Locate the cell with the specified text and output its (x, y) center coordinate. 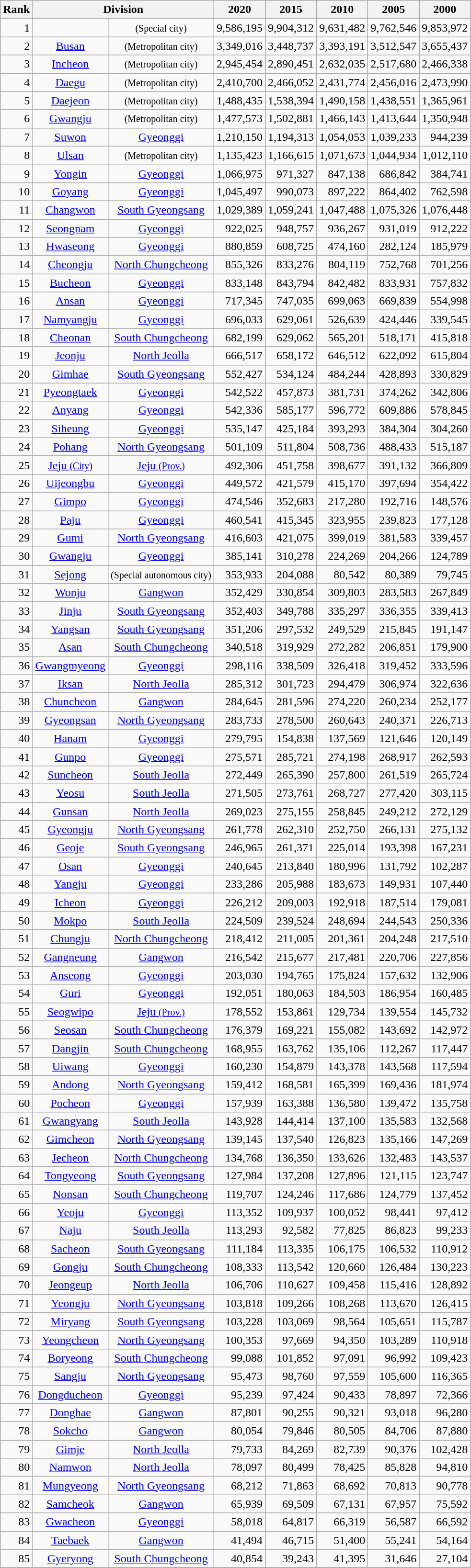
87,880 (445, 1431)
25 (16, 465)
Gunsan (70, 812)
Namwon (70, 1467)
100,353 (240, 1340)
Jeonju (70, 356)
136,580 (342, 1103)
115,787 (445, 1321)
168,581 (291, 1084)
62 (16, 1139)
51 (16, 939)
273,761 (291, 793)
55,241 (394, 1540)
77,825 (342, 1230)
87,801 (240, 1413)
Donghae (70, 1413)
701,256 (445, 265)
349,788 (291, 611)
7 (16, 137)
275,132 (445, 830)
615,804 (445, 356)
90,433 (342, 1395)
101,852 (291, 1358)
335,297 (342, 611)
Guri (70, 993)
124,789 (445, 556)
646,512 (342, 356)
68,692 (342, 1486)
127,896 (342, 1176)
184,503 (342, 993)
86,823 (394, 1230)
206,851 (394, 647)
Suwon (70, 137)
79,846 (291, 1431)
131,792 (394, 866)
137,452 (445, 1194)
81 (16, 1486)
113,293 (240, 1230)
Gumi (70, 538)
9,853,972 (445, 28)
339,457 (445, 538)
285,312 (240, 684)
192,918 (342, 902)
306,974 (394, 684)
9,631,482 (342, 28)
3,393,191 (342, 46)
252,750 (342, 830)
145,732 (445, 1012)
46 (16, 848)
12 (16, 228)
72,366 (445, 1395)
157,939 (240, 1103)
66,319 (342, 1522)
578,845 (445, 410)
Jeju (City) (70, 465)
Nonsan (70, 1194)
111,184 (240, 1249)
94,810 (445, 1467)
43 (16, 793)
492,306 (240, 465)
160,230 (240, 1066)
191,147 (445, 629)
1,054,053 (342, 137)
Asan (70, 647)
201,361 (342, 939)
699,063 (342, 301)
22 (16, 410)
Seongnam (70, 228)
183,673 (342, 884)
847,138 (342, 173)
143,378 (342, 1066)
2,456,016 (394, 82)
Gimpo (70, 501)
129,734 (342, 1012)
143,928 (240, 1121)
119,707 (240, 1194)
275,571 (240, 756)
Yeongju (70, 1303)
71 (16, 1303)
425,184 (291, 429)
Gwangmyeong (70, 666)
542,522 (240, 392)
Anyang (70, 410)
260,643 (342, 720)
399,019 (342, 538)
19 (16, 356)
304,260 (445, 429)
526,639 (342, 319)
752,768 (394, 265)
310,278 (291, 556)
421,579 (291, 483)
116,365 (445, 1376)
565,201 (342, 338)
30 (16, 556)
Sejong (70, 575)
63 (16, 1158)
132,568 (445, 1121)
9,762,546 (394, 28)
70 (16, 1285)
457,873 (291, 392)
1,466,143 (342, 119)
143,692 (394, 1030)
Namyangju (70, 319)
15 (16, 283)
1,477,573 (240, 119)
127,984 (240, 1176)
124,246 (291, 1194)
265,724 (445, 775)
248,694 (342, 921)
Suncheon (70, 775)
103,818 (240, 1303)
40 (16, 738)
181,974 (445, 1084)
Gimhae (70, 374)
159,412 (240, 1084)
11 (16, 210)
215,677 (291, 957)
113,352 (240, 1212)
1,194,313 (291, 137)
Goyang (70, 192)
518,171 (394, 338)
3,655,437 (445, 46)
2,517,680 (394, 64)
213,840 (291, 866)
552,427 (240, 374)
897,222 (342, 192)
135,583 (394, 1121)
971,327 (291, 173)
294,479 (342, 684)
47 (16, 866)
97,559 (342, 1376)
298,116 (240, 666)
Cheonan (70, 338)
2005 (394, 10)
74 (16, 1358)
936,267 (342, 228)
Dongducheon (70, 1395)
97,412 (445, 1212)
1,012,110 (445, 155)
41,395 (342, 1558)
3 (16, 64)
278,500 (291, 720)
46,715 (291, 1540)
71,863 (291, 1486)
Mokpo (70, 921)
833,148 (240, 283)
9 (16, 173)
60 (16, 1103)
1,047,488 (342, 210)
1,059,241 (291, 210)
2,945,454 (240, 64)
53 (16, 975)
79,745 (445, 575)
2,466,338 (445, 64)
843,794 (291, 283)
139,554 (394, 1012)
554,998 (445, 301)
309,803 (342, 593)
193,398 (394, 848)
51,400 (342, 1540)
340,518 (240, 647)
Chuncheon (70, 702)
931,019 (394, 228)
204,088 (291, 575)
249,529 (342, 629)
1,166,615 (291, 155)
204,248 (394, 939)
33 (16, 611)
224,269 (342, 556)
Gyeryong (70, 1558)
95,239 (240, 1395)
421,075 (291, 538)
669,839 (394, 301)
Andong (70, 1084)
240,645 (240, 866)
54,164 (445, 1540)
511,804 (291, 447)
1,210,150 (240, 137)
622,092 (394, 356)
336,355 (394, 611)
80 (16, 1467)
175,824 (342, 975)
66,592 (445, 1522)
59 (16, 1084)
1,029,389 (240, 210)
137,100 (342, 1121)
1,538,394 (291, 101)
303,115 (445, 793)
2,466,052 (291, 82)
1,044,934 (394, 155)
352,429 (240, 593)
Icheon (70, 902)
384,304 (394, 429)
31,646 (394, 1558)
354,422 (445, 483)
4 (16, 82)
416,603 (240, 538)
54 (16, 993)
666,517 (240, 356)
322,636 (445, 684)
1,075,326 (394, 210)
351,206 (240, 629)
272,449 (240, 775)
31 (16, 575)
338,509 (291, 666)
1 (16, 28)
240,371 (394, 720)
108,268 (342, 1303)
18 (16, 338)
585,177 (291, 410)
42 (16, 775)
747,035 (291, 301)
330,854 (291, 593)
535,147 (240, 429)
103,069 (291, 1321)
Gwangyang (70, 1121)
244,543 (394, 921)
2,632,035 (342, 64)
97,669 (291, 1340)
757,832 (445, 283)
333,596 (445, 666)
Rank (16, 10)
501,109 (240, 447)
115,416 (394, 1285)
353,933 (240, 575)
323,955 (342, 519)
460,541 (240, 519)
203,030 (240, 975)
96,280 (445, 1413)
3,349,016 (240, 46)
Yangju (70, 884)
73 (16, 1340)
2 (16, 46)
49 (16, 902)
10 (16, 192)
167,231 (445, 848)
8 (16, 155)
Sokcho (70, 1431)
948,757 (291, 228)
79 (16, 1449)
102,287 (445, 866)
79,733 (240, 1449)
339,413 (445, 611)
137,569 (342, 738)
Cheongju (70, 265)
6 (16, 119)
277,420 (394, 793)
249,212 (394, 812)
285,721 (291, 756)
107,440 (445, 884)
132,906 (445, 975)
92,582 (291, 1230)
217,280 (342, 501)
137,540 (291, 1139)
261,519 (394, 775)
381,731 (342, 392)
488,433 (394, 447)
1,039,233 (394, 137)
97,091 (342, 1358)
37 (16, 684)
2015 (291, 10)
284,645 (240, 702)
Sacheon (70, 1249)
113,542 (291, 1267)
1,076,448 (445, 210)
75,592 (445, 1504)
180,063 (291, 993)
134,768 (240, 1158)
2,473,990 (445, 82)
275,155 (291, 812)
142,972 (445, 1030)
1,066,975 (240, 173)
27 (16, 501)
157,632 (394, 975)
98,760 (291, 1376)
Sangju (70, 1376)
192,716 (394, 501)
120,149 (445, 738)
342,806 (445, 392)
9,586,195 (240, 28)
179,900 (445, 647)
596,772 (342, 410)
Yeongcheon (70, 1340)
186,954 (394, 993)
374,262 (394, 392)
28 (16, 519)
97,424 (291, 1395)
1,045,497 (240, 192)
52 (16, 957)
682,199 (240, 338)
246,965 (240, 848)
Yeosu (70, 793)
257,800 (342, 775)
106,532 (394, 1249)
41,494 (240, 1540)
1,488,435 (240, 101)
64 (16, 1176)
Gongju (70, 1267)
5 (16, 101)
169,436 (394, 1084)
24 (16, 447)
176,379 (240, 1030)
106,706 (240, 1285)
113,670 (394, 1303)
397,694 (394, 483)
912,222 (445, 228)
204,266 (394, 556)
2020 (240, 10)
Boryeong (70, 1358)
Wonju (70, 593)
120,660 (342, 1267)
67,957 (394, 1504)
147,269 (445, 1139)
126,823 (342, 1139)
385,141 (240, 556)
82 (16, 1504)
215,845 (394, 629)
260,234 (394, 702)
Naju (70, 1230)
274,198 (342, 756)
112,267 (394, 1048)
103,289 (394, 1340)
67 (16, 1230)
139,472 (394, 1103)
216,542 (240, 957)
415,170 (342, 483)
227,856 (445, 957)
50 (16, 921)
144,414 (291, 1121)
126,415 (445, 1303)
268,917 (394, 756)
135,106 (342, 1048)
Daejeon (70, 101)
Daegu (70, 82)
Iksan (70, 684)
282,124 (394, 247)
205,988 (291, 884)
109,937 (291, 1212)
Hwaseong (70, 247)
70,813 (394, 1486)
90,321 (342, 1413)
68 (16, 1249)
218,412 (240, 939)
Gimcheon (70, 1139)
121,646 (394, 738)
80,054 (240, 1431)
85 (16, 1558)
1,135,423 (240, 155)
192,051 (240, 993)
110,912 (445, 1249)
136,350 (291, 1158)
180,996 (342, 866)
130,223 (445, 1267)
76 (16, 1395)
250,336 (445, 921)
Bucheon (70, 283)
217,510 (445, 939)
217,481 (342, 957)
922,025 (240, 228)
68,212 (240, 1486)
Chungju (70, 939)
117,686 (342, 1194)
226,212 (240, 902)
29 (16, 538)
85,828 (394, 1467)
804,119 (342, 265)
39,243 (291, 1558)
121,115 (394, 1176)
80,389 (394, 575)
262,593 (445, 756)
283,583 (394, 593)
27,104 (445, 1558)
78,097 (240, 1467)
20 (16, 374)
274,220 (342, 702)
67,131 (342, 1504)
84 (16, 1540)
1,413,644 (394, 119)
48 (16, 884)
1,502,881 (291, 119)
154,879 (291, 1066)
Gwacheon (70, 1522)
153,861 (291, 1012)
108,333 (240, 1267)
75 (16, 1376)
56,587 (394, 1522)
Busan (70, 46)
179,081 (445, 902)
160,485 (445, 993)
Gyeongju (70, 830)
99,233 (445, 1230)
82,739 (342, 1449)
Dangjin (70, 1048)
9,904,312 (291, 28)
132,483 (394, 1158)
143,568 (394, 1066)
Paju (70, 519)
1,438,551 (394, 101)
1,071,673 (342, 155)
109,458 (342, 1285)
281,596 (291, 702)
261,778 (240, 830)
233,286 (240, 884)
Siheung (70, 429)
96,992 (394, 1358)
381,583 (394, 538)
38 (16, 702)
133,626 (342, 1158)
2,890,451 (291, 64)
239,823 (394, 519)
58,018 (240, 1522)
272,129 (445, 812)
109,423 (445, 1358)
428,893 (394, 374)
393,293 (342, 429)
34 (16, 629)
106,175 (342, 1249)
Jeongeup (70, 1285)
415,818 (445, 338)
266,131 (394, 830)
148,576 (445, 501)
32 (16, 593)
135,758 (445, 1103)
77 (16, 1413)
163,762 (291, 1048)
Osan (70, 866)
26 (16, 483)
56 (16, 1030)
326,418 (342, 666)
95,473 (240, 1376)
100,052 (342, 1212)
78 (16, 1431)
185,979 (445, 247)
Anseong (70, 975)
139,145 (240, 1139)
1,350,948 (445, 119)
110,918 (445, 1340)
Pyeongtaek (70, 392)
41 (16, 756)
103,228 (240, 1321)
165,399 (342, 1084)
629,062 (291, 338)
124,779 (394, 1194)
1,365,961 (445, 101)
168,955 (240, 1048)
99,088 (240, 1358)
990,073 (291, 192)
842,482 (342, 283)
84,269 (291, 1449)
135,166 (394, 1139)
110,627 (291, 1285)
Taebaek (70, 1540)
55 (16, 1012)
696,033 (240, 319)
262,310 (291, 830)
Yeoju (70, 1212)
Gyeongsan (70, 720)
Gimje (70, 1449)
40,854 (240, 1558)
21 (16, 392)
105,600 (394, 1376)
717,345 (240, 301)
94,350 (342, 1340)
36 (16, 666)
45 (16, 830)
944,239 (445, 137)
80,505 (342, 1431)
66 (16, 1212)
78,425 (342, 1467)
Seogwipo (70, 1012)
855,326 (240, 265)
762,598 (445, 192)
Mungyeong (70, 1486)
Yangsan (70, 629)
194,765 (291, 975)
Geoje (70, 848)
13 (16, 247)
391,132 (394, 465)
833,276 (291, 265)
98,441 (394, 1212)
Ulsan (70, 155)
98,564 (342, 1321)
113,335 (291, 1249)
484,244 (342, 374)
Ansan (70, 301)
209,003 (291, 902)
39 (16, 720)
14 (16, 265)
57 (16, 1048)
169,221 (291, 1030)
123,747 (445, 1176)
474,160 (342, 247)
268,727 (342, 793)
155,082 (342, 1030)
252,177 (445, 702)
16 (16, 301)
225,014 (342, 848)
Yongin (70, 173)
239,524 (291, 921)
Miryang (70, 1321)
Changwon (70, 210)
220,706 (394, 957)
Samcheok (70, 1504)
3,448,737 (291, 46)
211,005 (291, 939)
2,410,700 (240, 82)
864,402 (394, 192)
143,537 (445, 1158)
2,431,774 (342, 82)
226,713 (445, 720)
Jecheon (70, 1158)
163,388 (291, 1103)
84,706 (394, 1431)
Gangneung (70, 957)
Uijeongbu (70, 483)
61 (16, 1121)
126,484 (394, 1267)
178,552 (240, 1012)
109,266 (291, 1303)
339,545 (445, 319)
261,371 (291, 848)
72 (16, 1321)
128,892 (445, 1285)
833,931 (394, 283)
267,849 (445, 593)
352,683 (291, 501)
534,124 (291, 374)
508,736 (342, 447)
301,723 (291, 684)
Incheon (70, 64)
90,255 (291, 1413)
Uiwang (70, 1066)
17 (16, 319)
398,677 (342, 465)
224,509 (240, 921)
297,532 (291, 629)
3,512,547 (394, 46)
258,845 (342, 812)
366,809 (445, 465)
330,829 (445, 374)
283,733 (240, 720)
Pocheon (70, 1103)
90,376 (394, 1449)
177,128 (445, 519)
(Special city) (161, 28)
80,542 (342, 575)
69 (16, 1267)
608,725 (291, 247)
149,931 (394, 884)
609,886 (394, 410)
105,651 (394, 1321)
474,546 (240, 501)
117,594 (445, 1066)
Seosan (70, 1030)
319,929 (291, 647)
449,572 (240, 483)
187,514 (394, 902)
Tongyeong (70, 1176)
80,499 (291, 1467)
78,897 (394, 1395)
415,345 (291, 519)
154,838 (291, 738)
2010 (342, 10)
629,061 (291, 319)
Jinju (70, 611)
64,817 (291, 1522)
352,403 (240, 611)
2000 (445, 10)
686,842 (394, 173)
319,452 (394, 666)
93,018 (394, 1413)
65 (16, 1194)
542,336 (240, 410)
Pohang (70, 447)
35 (16, 647)
(Special autonomous city) (161, 575)
90,778 (445, 1486)
515,187 (445, 447)
Gunpo (70, 756)
117,447 (445, 1048)
Division (124, 10)
658,172 (291, 356)
271,505 (240, 793)
58 (16, 1066)
880,859 (240, 247)
1,490,158 (342, 101)
451,758 (291, 465)
265,390 (291, 775)
83 (16, 1522)
Hanam (70, 738)
272,282 (342, 647)
69,509 (291, 1504)
269,023 (240, 812)
384,741 (445, 173)
65,939 (240, 1504)
424,446 (394, 319)
23 (16, 429)
102,428 (445, 1449)
279,795 (240, 738)
44 (16, 812)
137,208 (291, 1176)
